Capture the cell that displays the provided text and extract its (X, Y) central coordinate. 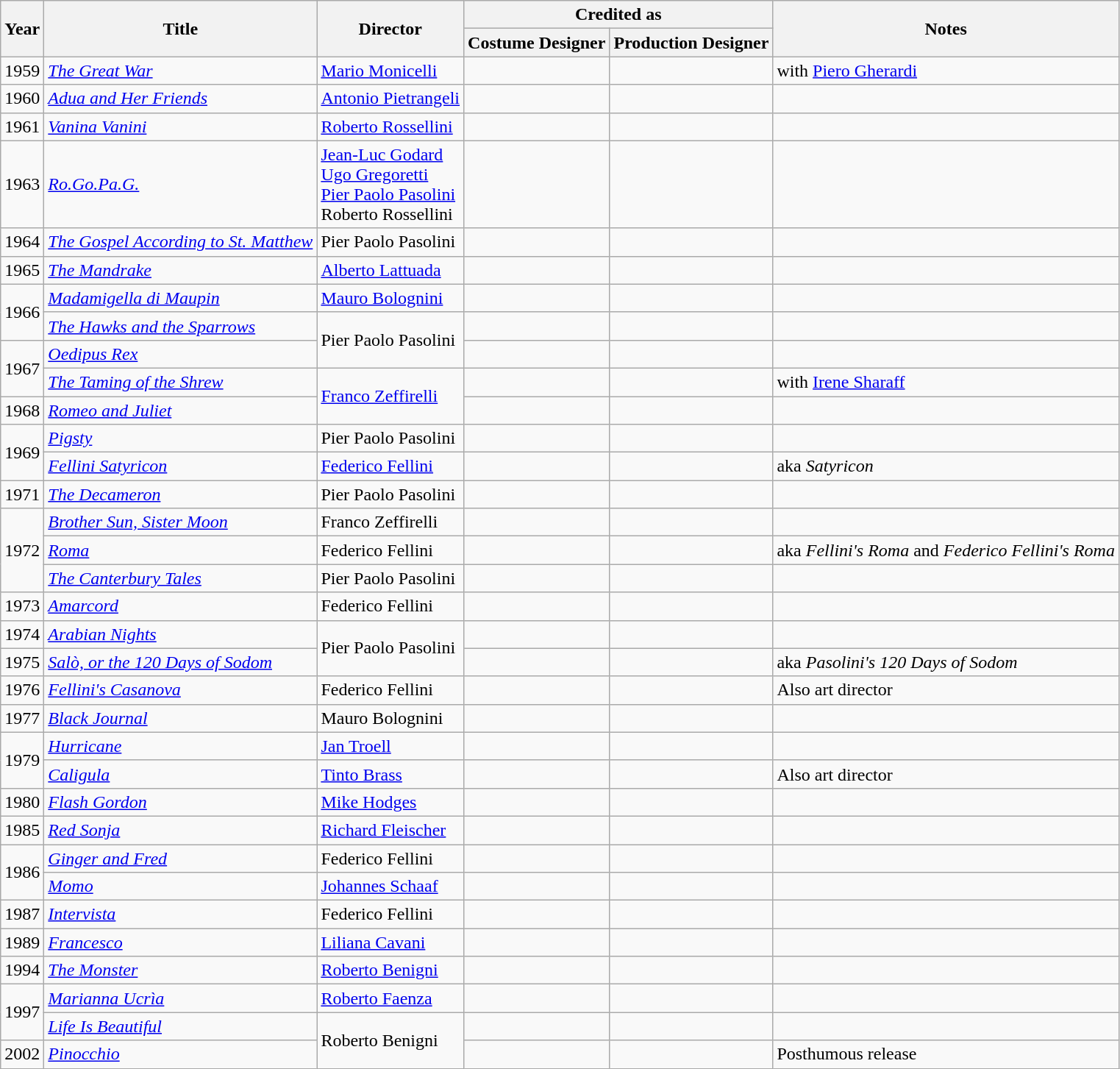
Intervista (181, 914)
1961 (22, 127)
Mario Monicelli (390, 71)
Costume Designer (537, 43)
The Hawks and the Sparrows (181, 326)
Credited as (618, 15)
Oedipus Rex (181, 354)
Roma (181, 550)
1963 (22, 184)
Mike Hodges (390, 802)
The Monster (181, 970)
Caligula (181, 774)
1965 (22, 270)
The Decameron (181, 494)
with Irene Sharaff (946, 382)
1977 (22, 718)
1964 (22, 242)
Fellini Satyricon (181, 466)
1959 (22, 71)
1966 (22, 312)
1971 (22, 494)
with Piero Gherardi (946, 71)
Red Sonja (181, 830)
Marianna Ucrìa (181, 998)
Arabian Nights (181, 634)
1960 (22, 99)
Romeo and Juliet (181, 410)
The Mandrake (181, 270)
Life Is Beautiful (181, 1026)
1974 (22, 634)
Salò, or the 120 Days of Sodom (181, 662)
2002 (22, 1054)
Notes (946, 29)
Title (181, 29)
aka Satyricon (946, 466)
Francesco (181, 942)
1994 (22, 970)
Ginger and Fred (181, 859)
1997 (22, 1012)
Tinto Brass (390, 774)
1987 (22, 914)
Pinocchio (181, 1054)
Richard Fleischer (390, 830)
Ro.Go.Pa.G. (181, 184)
Hurricane (181, 746)
Production Designer (691, 43)
1969 (22, 452)
Liliana Cavani (390, 942)
Brother Sun, Sister Moon (181, 522)
Pigsty (181, 438)
Posthumous release (946, 1054)
1986 (22, 873)
Amarcord (181, 606)
Fellini's Casanova (181, 690)
Johannes Schaaf (390, 887)
1968 (22, 410)
Year (22, 29)
The Taming of the Shrew (181, 382)
Roberto Rossellini (390, 127)
Adua and Her Friends (181, 99)
Flash Gordon (181, 802)
Roberto Faenza (390, 998)
The Canterbury Tales (181, 578)
Madamigella di Maupin (181, 298)
Black Journal (181, 718)
aka Fellini's Roma and Federico Fellini's Roma (946, 550)
1989 (22, 942)
Antonio Pietrangeli (390, 99)
1976 (22, 690)
Jean-Luc GodardUgo GregorettiPier Paolo PasoliniRoberto Rossellini (390, 184)
The Gospel According to St. Matthew (181, 242)
aka Pasolini's 120 Days of Sodom (946, 662)
Vanina Vanini (181, 127)
1972 (22, 550)
The Great War (181, 71)
Momo (181, 887)
Jan Troell (390, 746)
Director (390, 29)
1967 (22, 368)
1985 (22, 830)
Alberto Lattuada (390, 270)
1980 (22, 802)
1973 (22, 606)
1979 (22, 760)
1975 (22, 662)
